Locate the cell with the specified text and output its (x, y) center coordinate. 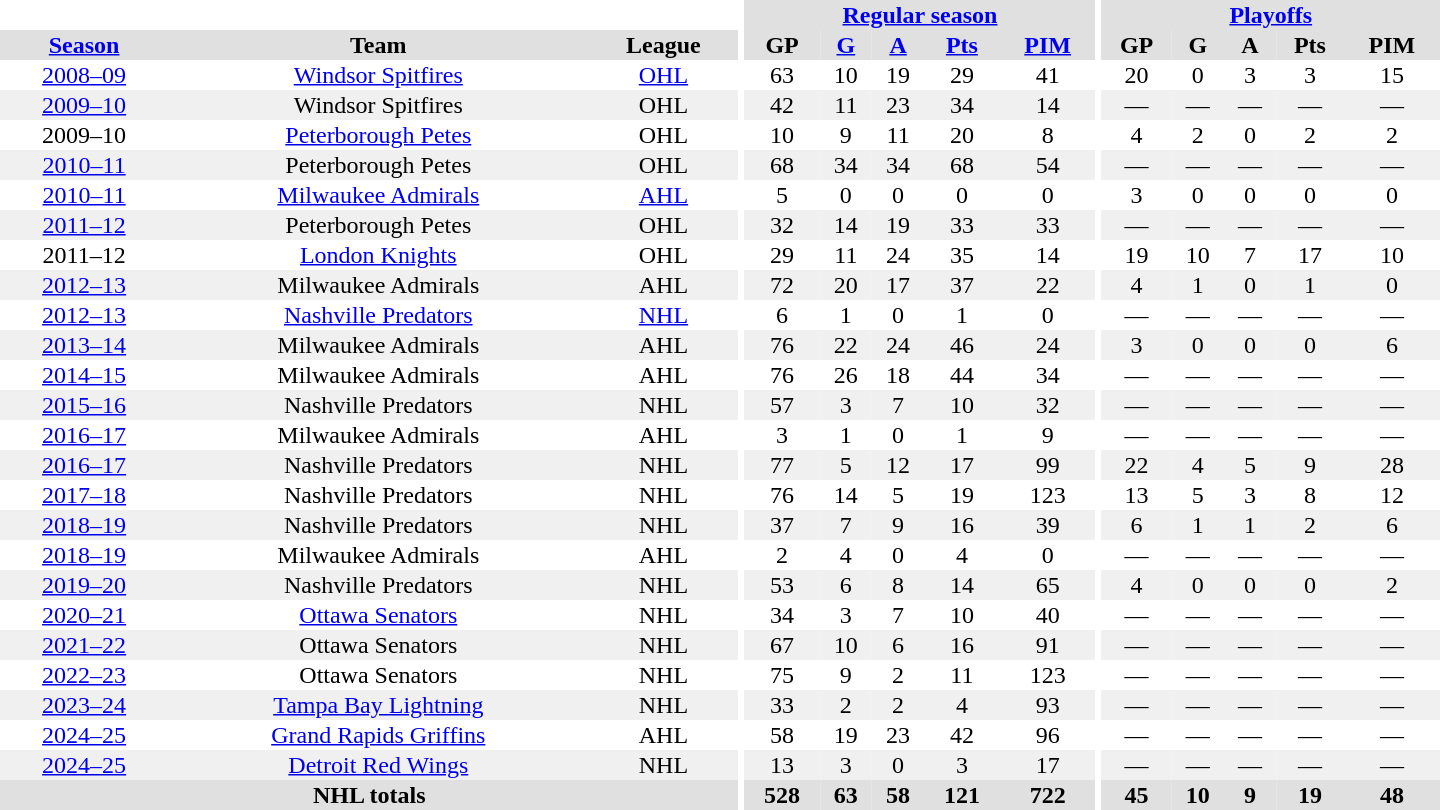
91 (1048, 645)
54 (1048, 165)
96 (1048, 735)
26 (846, 375)
Detroit Red Wings (378, 765)
18 (898, 375)
Tampa Bay Lightning (378, 705)
46 (962, 345)
2019–20 (84, 585)
Grand Rapids Griffins (378, 735)
121 (962, 795)
93 (1048, 705)
41 (1048, 75)
Regular season (920, 15)
28 (1392, 465)
NHL totals (370, 795)
48 (1392, 795)
528 (782, 795)
2008–09 (84, 75)
44 (962, 375)
77 (782, 465)
Season (84, 45)
2022–23 (84, 675)
53 (782, 585)
57 (782, 405)
75 (782, 675)
39 (1048, 525)
35 (962, 255)
Playoffs (1270, 15)
15 (1392, 75)
40 (1048, 615)
2021–22 (84, 645)
99 (1048, 465)
League (663, 45)
London Knights (378, 255)
2020–21 (84, 615)
2015–16 (84, 405)
722 (1048, 795)
72 (782, 285)
2014–15 (84, 375)
65 (1048, 585)
2023–24 (84, 705)
2013–14 (84, 345)
45 (1136, 795)
Team (378, 45)
67 (782, 645)
2017–18 (84, 495)
